Locate the cell with the specified text and output its (X, Y) center coordinate. 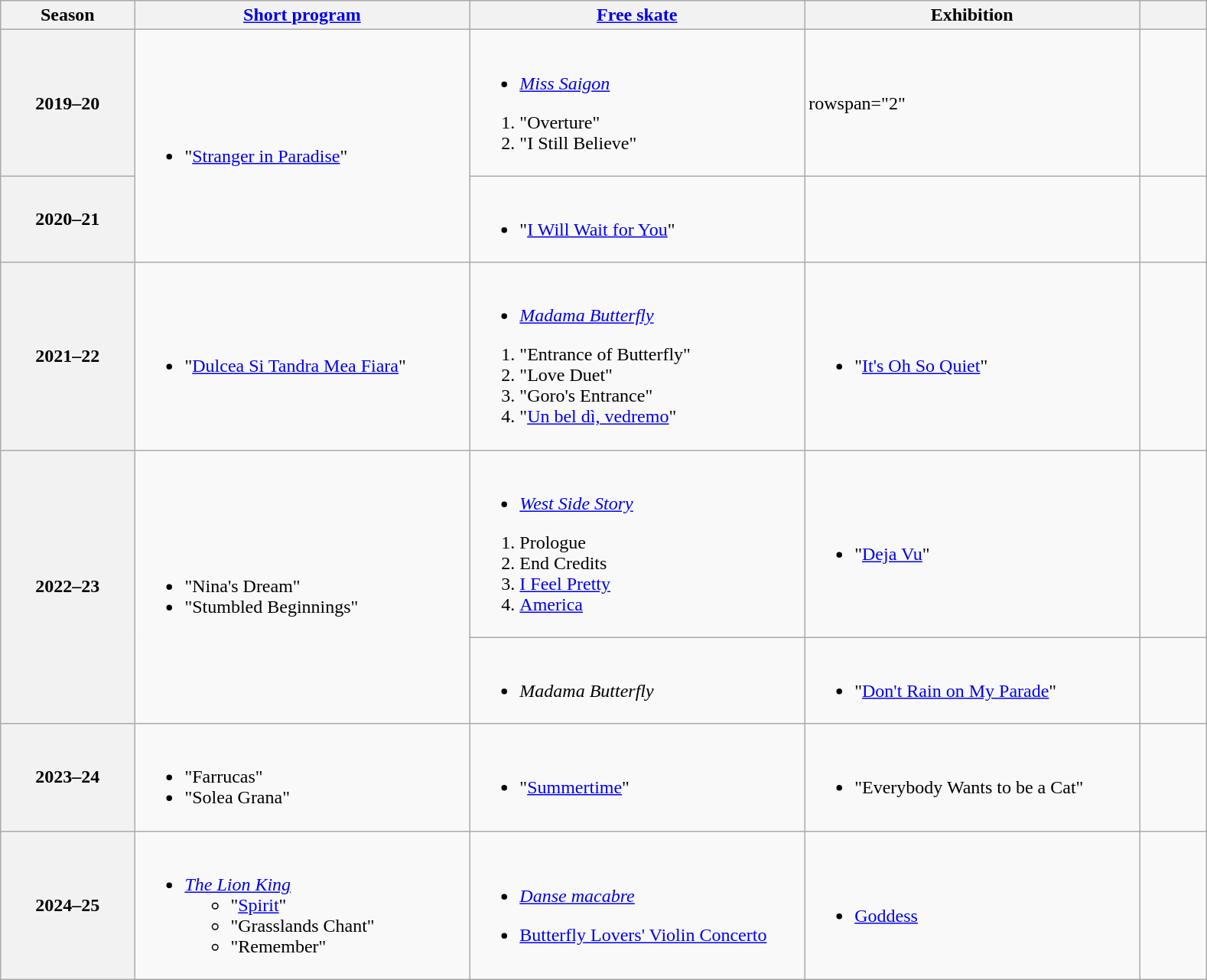
"Summertime" (637, 777)
2020–21 (67, 219)
Short program (302, 15)
West Side StoryPrologueEnd CreditsI Feel PrettyAmerica (637, 543)
Goddess (972, 905)
Madama Butterfly (637, 681)
"Everybody Wants to be a Cat" (972, 777)
Exhibition (972, 15)
2021–22 (67, 357)
"Dulcea Si Tandra Mea Fiara" (302, 357)
Miss Saigon"Overture""I Still Believe" (637, 103)
"Stranger in Paradise" (302, 146)
"Deja Vu" (972, 543)
2019–20 (67, 103)
"I Will Wait for You" (637, 219)
2023–24 (67, 777)
2022–23 (67, 587)
"Farrucas""Solea Grana" (302, 777)
Free skate (637, 15)
rowspan="2" (972, 103)
"It's Oh So Quiet" (972, 357)
"Don't Rain on My Parade" (972, 681)
2024–25 (67, 905)
"Nina's Dream""Stumbled Beginnings" (302, 587)
Madama Butterfly"Entrance of Butterfly""Love Duet""Goro's Entrance""Un bel dì, vedremo" (637, 357)
Danse macabreButterfly Lovers' Violin Concerto (637, 905)
Season (67, 15)
The Lion King"Spirit""Grasslands Chant" "Remember" (302, 905)
